Capture the cell that displays the provided text and extract its [x, y] central coordinate. 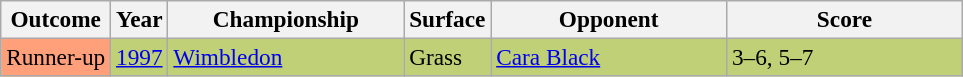
Surface [448, 19]
Outcome [56, 19]
Championship [286, 19]
Cara Black [609, 57]
Score [845, 19]
Grass [448, 57]
Wimbledon [286, 57]
3–6, 5–7 [845, 57]
Year [140, 19]
1997 [140, 57]
Opponent [609, 19]
Runner-up [56, 57]
